Determine the [X, Y] coordinate at the center of the cell enclosing the given text.  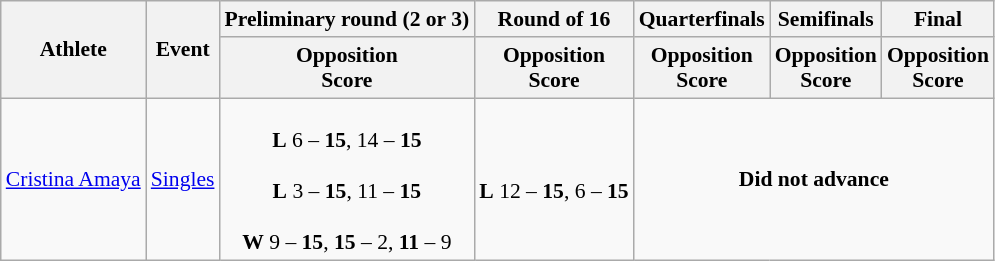
Cristina Amaya [74, 180]
Preliminary round (2 or 3) [346, 19]
Singles [183, 180]
Quarterfinals [702, 19]
Semifinals [826, 19]
L 12 – 15, 6 – 15 [554, 180]
Round of 16 [554, 19]
L 6 – 15, 14 – 15L 3 – 15, 11 – 15W 9 – 15, 15 – 2, 11 – 9 [346, 180]
Final [938, 19]
Event [183, 50]
Athlete [74, 50]
Did not advance [814, 180]
